Provide the [X, Y] coordinate of the cell's center where the given text is located.  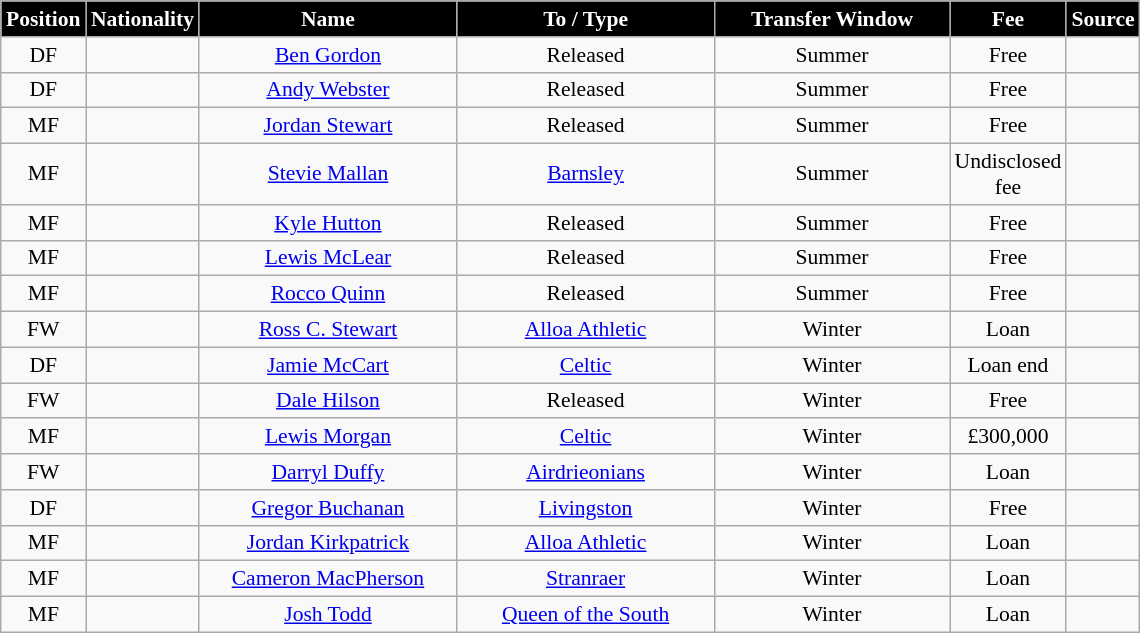
Ross C. Stewart [328, 330]
Loan end [1008, 365]
Queen of the South [586, 615]
To / Type [586, 19]
Source [1102, 19]
Gregor Buchanan [328, 508]
Nationality [142, 19]
Name [328, 19]
Airdrieonians [586, 472]
Kyle Hutton [328, 223]
Cameron MacPherson [328, 579]
Darryl Duffy [328, 472]
Josh Todd [328, 615]
Rocco Quinn [328, 294]
Stranraer [586, 579]
Lewis Morgan [328, 437]
Barnsley [586, 174]
Jordan Stewart [328, 126]
Dale Hilson [328, 401]
Undisclosed fee [1008, 174]
Fee [1008, 19]
Livingston [586, 508]
Stevie Mallan [328, 174]
Andy Webster [328, 90]
Ben Gordon [328, 55]
Position [44, 19]
Jamie McCart [328, 365]
Lewis McLear [328, 258]
Jordan Kirkpatrick [328, 543]
Transfer Window [832, 19]
£300,000 [1008, 437]
